Return the [X, Y] coordinate for the center point of the cell that contains the specified text.  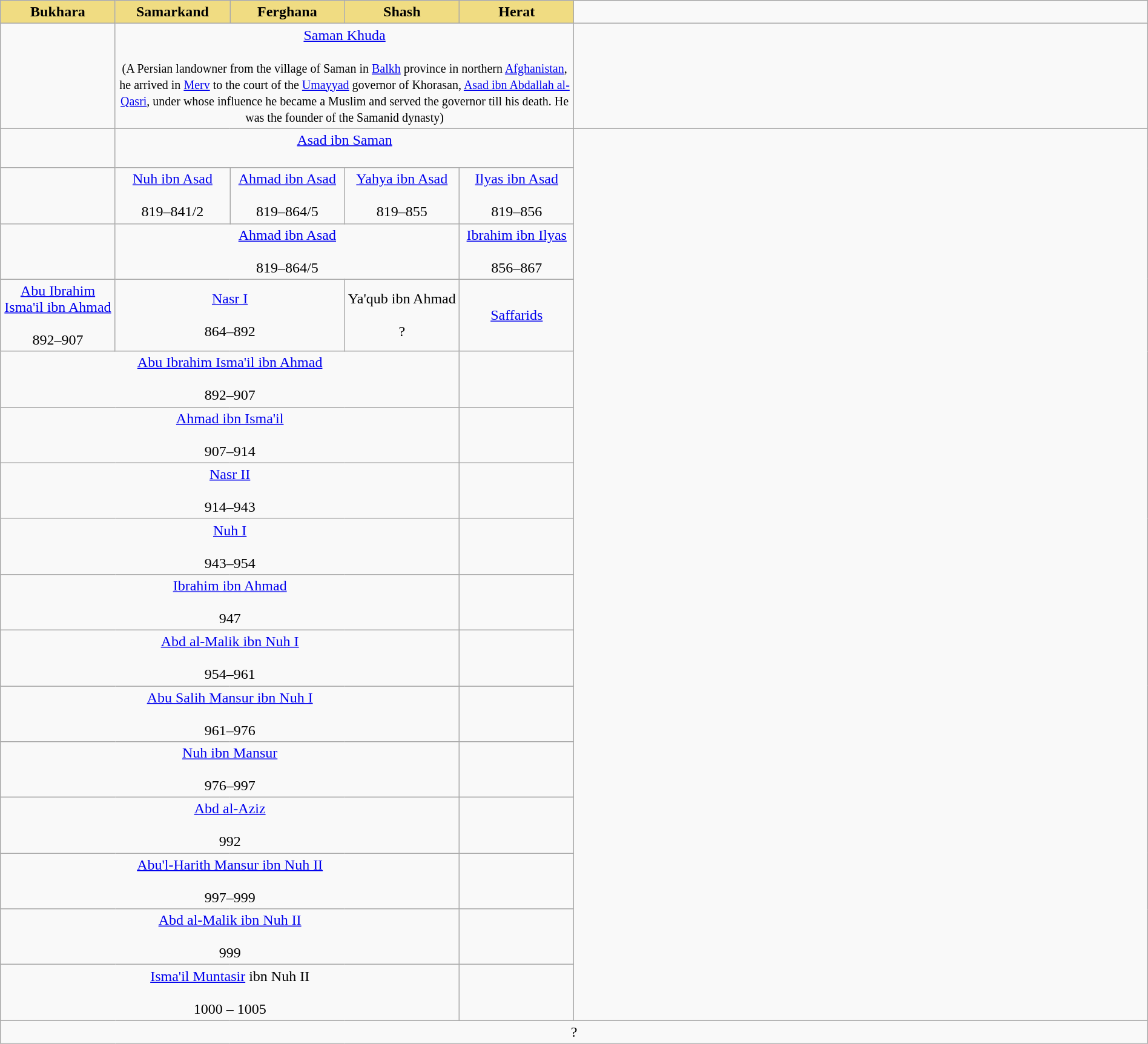
Abd al-Malik ibn Nuh I 954–961 [230, 658]
Yahya ibn Asad 819–855 [402, 196]
Nuh ibn Mansur 976–997 [230, 770]
Ferghana [287, 12]
Ya'qub ibn Ahmad ? [402, 315]
Abd al-Aziz 992 [230, 825]
Abd al-Malik ibn Nuh II 999 [230, 937]
Isma'il Muntasir ibn Nuh II 1000 – 1005 [230, 993]
Samarkand [172, 12]
Ibrahim ibn Ilyas 856–867 [517, 251]
Nasr II 914–943 [230, 491]
Ibrahim ibn Ahmad 947 [230, 602]
Herat [517, 12]
? [574, 1032]
Shash [402, 12]
Abu Salih Mansur ibn Nuh I 961–976 [230, 713]
Abu'l-Harith Mansur ibn Nuh II 997–999 [230, 881]
Bukhara [58, 12]
Ahmad ibn Isma'il 907–914 [230, 435]
Ilyas ibn Asad 819–856 [517, 196]
Nuh ibn Asad 819–841/2 [172, 196]
Asad ibn Saman [345, 148]
Nasr I 864–892 [230, 315]
Saffarids [517, 315]
Nuh I 943–954 [230, 546]
